Scan for the cell matching the given text and deliver its [X, Y] coordinate at center. 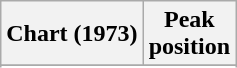
Chart (1973) [72, 34]
Peak position [189, 34]
